For the text-containing cell, return its midpoint in [X, Y] coordinate format. 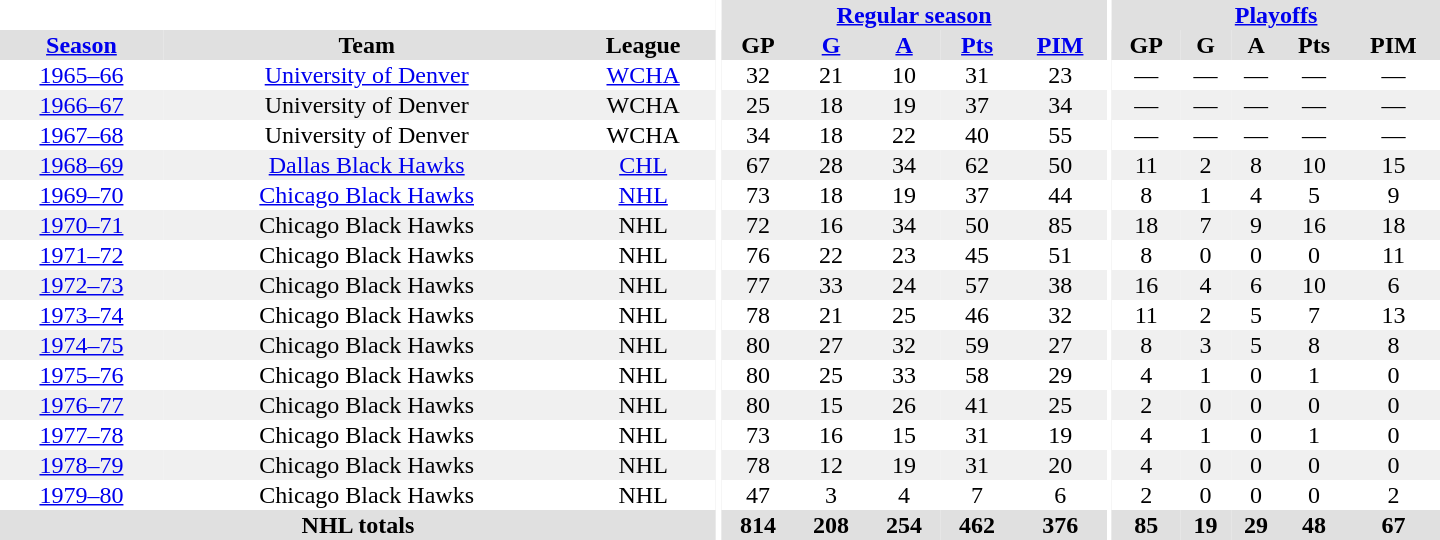
1967–68 [82, 135]
1973–74 [82, 315]
1975–76 [82, 375]
1969–70 [82, 195]
1977–78 [82, 435]
1970–71 [82, 225]
59 [978, 345]
26 [904, 405]
44 [1060, 195]
1965–66 [82, 75]
Regular season [914, 15]
League [642, 45]
41 [978, 405]
28 [832, 165]
1974–75 [82, 345]
CHL [642, 165]
1968–69 [82, 165]
45 [978, 255]
13 [1394, 315]
376 [1060, 525]
58 [978, 375]
208 [832, 525]
76 [758, 255]
462 [978, 525]
1976–77 [82, 405]
47 [758, 495]
40 [978, 135]
38 [1060, 285]
51 [1060, 255]
1979–80 [82, 495]
814 [758, 525]
NHL totals [358, 525]
Team [367, 45]
12 [832, 465]
Dallas Black Hawks [367, 165]
Playoffs [1276, 15]
1966–67 [82, 105]
1972–73 [82, 285]
72 [758, 225]
46 [978, 315]
62 [978, 165]
Season [82, 45]
48 [1314, 525]
1971–72 [82, 255]
55 [1060, 135]
20 [1060, 465]
1978–79 [82, 465]
24 [904, 285]
57 [978, 285]
77 [758, 285]
254 [904, 525]
